Capture the cell that displays the provided text and extract its (x, y) central coordinate. 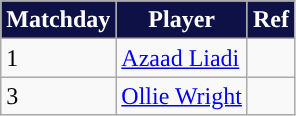
Azaad Liadi (182, 58)
Ollie Wright (182, 96)
1 (58, 58)
Ref (270, 20)
Player (182, 20)
Matchday (58, 20)
3 (58, 96)
